Identify which cell holds the provided text, then report its (X, Y) central coordinate. 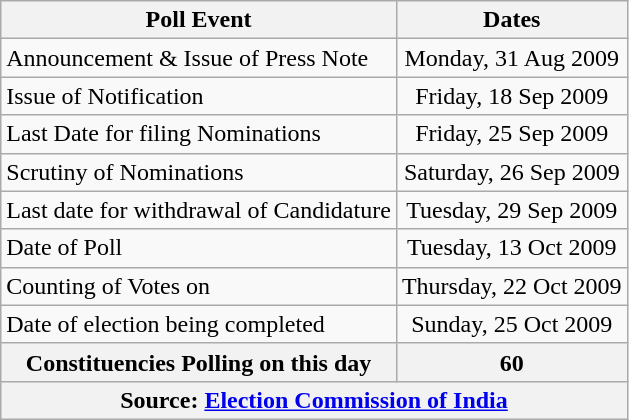
Tuesday, 29 Sep 2009 (512, 210)
Source: Election Commission of India (314, 400)
Poll Event (199, 20)
Thursday, 22 Oct 2009 (512, 286)
Friday, 25 Sep 2009 (512, 134)
60 (512, 362)
Scrutiny of Nominations (199, 172)
Friday, 18 Sep 2009 (512, 96)
Saturday, 26 Sep 2009 (512, 172)
Dates (512, 20)
Constituencies Polling on this day (199, 362)
Date of Poll (199, 248)
Tuesday, 13 Oct 2009 (512, 248)
Sunday, 25 Oct 2009 (512, 324)
Issue of Notification (199, 96)
Date of election being completed (199, 324)
Monday, 31 Aug 2009 (512, 58)
Last date for withdrawal of Candidature (199, 210)
Last Date for filing Nominations (199, 134)
Counting of Votes on (199, 286)
Announcement & Issue of Press Note (199, 58)
